Determine the (x, y) coordinate at the center of the cell enclosing the given text.  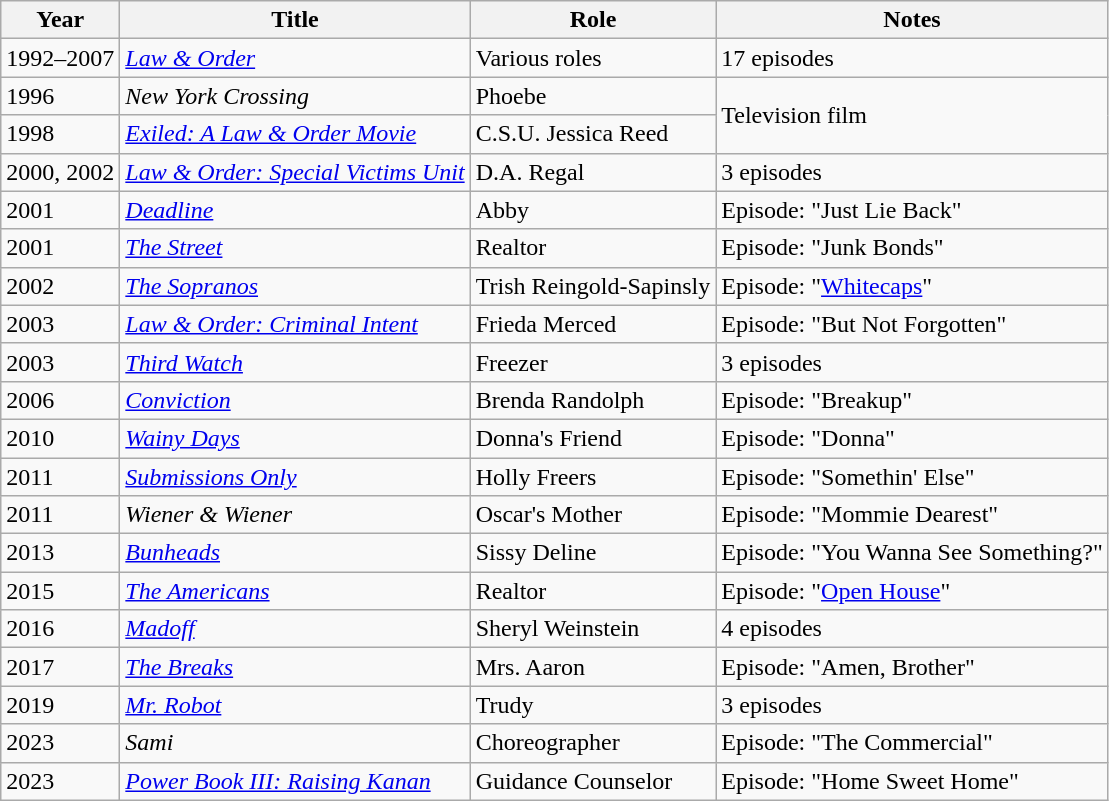
17 episodes (912, 58)
Episode: "Open House" (912, 591)
Various roles (593, 58)
Wiener & Wiener (295, 515)
Law & Order: Special Victims Unit (295, 172)
Holly Freers (593, 477)
Episode: "Junk Bonds" (912, 248)
Deadline (295, 210)
Phoebe (593, 96)
Guidance Counselor (593, 781)
Brenda Randolph (593, 400)
Exiled: A Law & Order Movie (295, 134)
4 episodes (912, 629)
2016 (60, 629)
Episode: "Amen, Brother" (912, 667)
Episode: "The Commercial" (912, 743)
Abby (593, 210)
D.A. Regal (593, 172)
2019 (60, 705)
2015 (60, 591)
Frieda Merced (593, 324)
Law & Order: Criminal Intent (295, 324)
Law & Order (295, 58)
Mr. Robot (295, 705)
1992–2007 (60, 58)
New York Crossing (295, 96)
Episode: "Just Lie Back" (912, 210)
Episode: "Mommie Dearest" (912, 515)
1998 (60, 134)
Trish Reingold-Sapinsly (593, 286)
Choreographer (593, 743)
Role (593, 20)
1996 (60, 96)
The Americans (295, 591)
Sami (295, 743)
Donna's Friend (593, 438)
Episode: "Home Sweet Home" (912, 781)
Television film (912, 115)
Year (60, 20)
Episode: "Breakup" (912, 400)
Freezer (593, 362)
Episode: "Whitecaps" (912, 286)
The Street (295, 248)
Episode: "But Not Forgotten" (912, 324)
Sheryl Weinstein (593, 629)
C.S.U. Jessica Reed (593, 134)
2006 (60, 400)
Madoff (295, 629)
2013 (60, 553)
The Sopranos (295, 286)
Sissy Deline (593, 553)
Third Watch (295, 362)
Episode: "Donna" (912, 438)
Mrs. Aaron (593, 667)
Title (295, 20)
Oscar's Mother (593, 515)
Conviction (295, 400)
Power Book III: Raising Kanan (295, 781)
Submissions Only (295, 477)
The Breaks (295, 667)
Notes (912, 20)
Episode: "Somethin' Else" (912, 477)
Trudy (593, 705)
2017 (60, 667)
2002 (60, 286)
Bunheads (295, 553)
Episode: "You Wanna See Something?" (912, 553)
Wainy Days (295, 438)
2000, 2002 (60, 172)
2010 (60, 438)
